Extract the [X, Y] coordinate from the center of the cell holding the provided text.  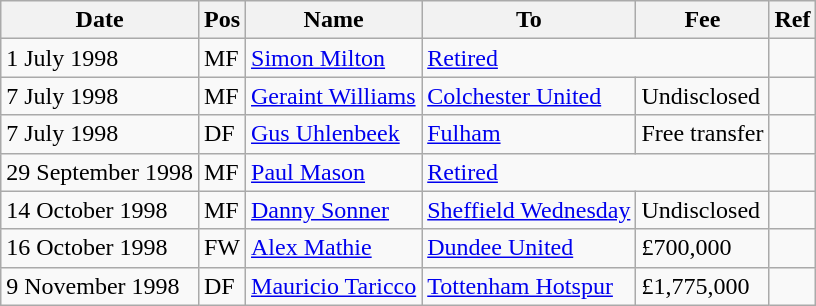
Dundee United [529, 248]
Free transfer [702, 134]
Fee [702, 20]
To [529, 20]
Alex Mathie [334, 248]
Simon Milton [334, 58]
16 October 1998 [100, 248]
£700,000 [702, 248]
Gus Uhlenbeek [334, 134]
Sheffield Wednesday [529, 210]
Name [334, 20]
9 November 1998 [100, 286]
Mauricio Taricco [334, 286]
Ref [792, 20]
Date [100, 20]
Geraint Williams [334, 96]
Tottenham Hotspur [529, 286]
Danny Sonner [334, 210]
Colchester United [529, 96]
£1,775,000 [702, 286]
Paul Mason [334, 172]
Pos [222, 20]
1 July 1998 [100, 58]
FW [222, 248]
29 September 1998 [100, 172]
14 October 1998 [100, 210]
Fulham [529, 134]
